Pinpoint the cell where the given text exists, returning its [x, y] midpoint coordinate. 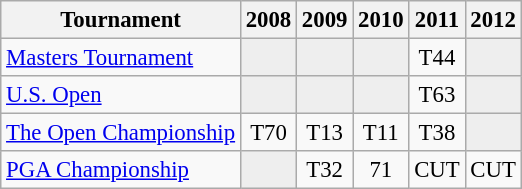
2010 [381, 20]
U.S. Open [121, 95]
T70 [268, 133]
T32 [325, 170]
2012 [493, 20]
T63 [437, 95]
The Open Championship [121, 133]
Tournament [121, 20]
T13 [325, 133]
T44 [437, 58]
2009 [325, 20]
2008 [268, 20]
2011 [437, 20]
Masters Tournament [121, 58]
T11 [381, 133]
71 [381, 170]
T38 [437, 133]
PGA Championship [121, 170]
